From the cell containing the given text, extract its center point as (x, y) coordinate. 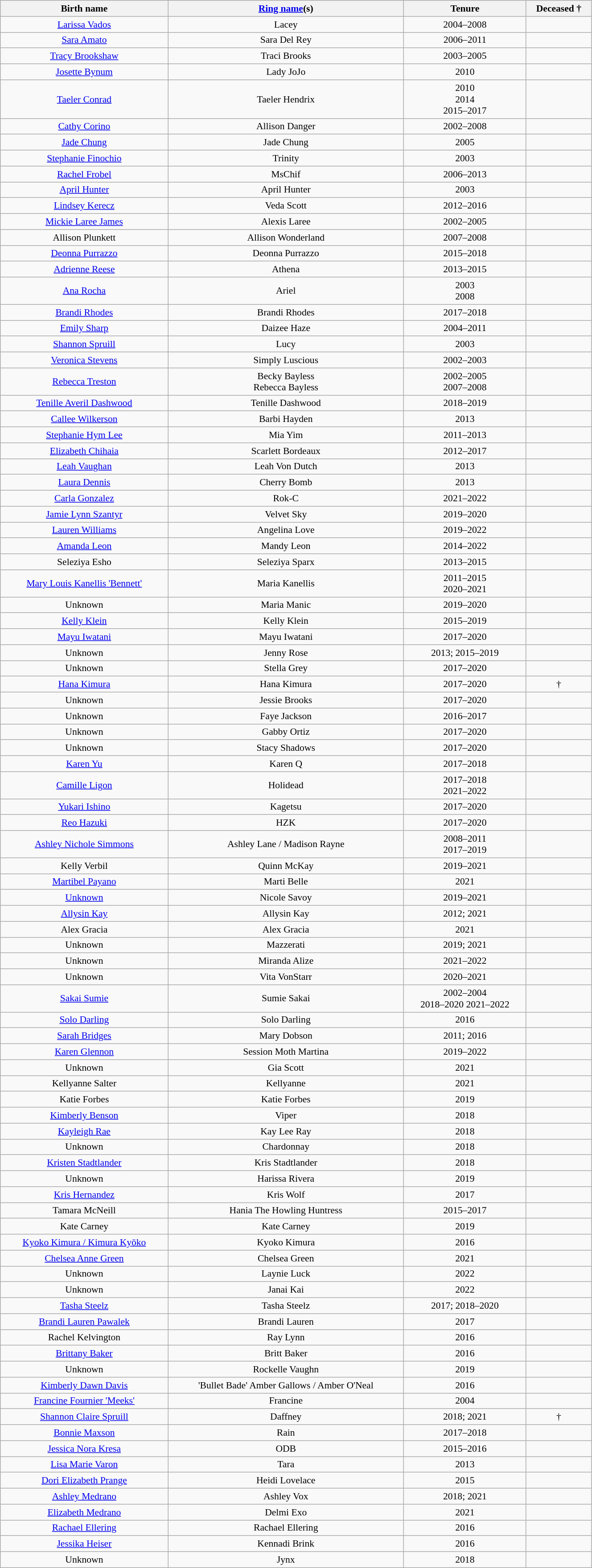
Elizabeth Chihaia (84, 451)
Lacey (286, 25)
Ashley Vox (286, 1496)
2006–2011 (465, 40)
2018–2019 (465, 403)
Veda Scott (286, 206)
Scarlett Bordeaux (286, 451)
Kay Lee Ray (286, 1131)
Leah Vaughan (84, 467)
Taeler Hendrix (286, 99)
Adrienne Reese (84, 270)
Cherry Bomb (286, 483)
Janai Kai (286, 1290)
Maria Manic (286, 605)
2015–2019 (465, 621)
Mickie Laree James (84, 222)
Sara Del Rey (286, 40)
Karen Yu (84, 764)
Rachel Kelvington (84, 1338)
Marti Belle (286, 882)
2012–2016 (465, 206)
Brandi Lauren Pawalek (84, 1322)
Chardonnay (286, 1147)
Kris Stadtlander (286, 1163)
Martibel Payano (84, 882)
2012–2017 (465, 451)
2003–2005 (465, 56)
Hania The Howling Huntress (286, 1211)
Tenure (465, 8)
Amanda Leon (84, 546)
2017–20182021–2022 (465, 785)
2015–2016 (465, 1449)
Stephanie Finochio (84, 158)
Tamara McNeill (84, 1211)
Jynx (286, 1560)
2013; 2015–2019 (465, 653)
Rockelle Vaughn (286, 1369)
Miranda Alize (286, 961)
Brittany Baker (84, 1354)
Kyoko Kimura (286, 1242)
Veronica Stevens (84, 360)
Bonnie Maxson (84, 1433)
2010 (465, 72)
Mary Dobson (286, 1036)
2006–2013 (465, 174)
Ashley Nichole Simmons (84, 844)
2011–20152020–2021 (465, 584)
Angelina Love (286, 530)
Maria Kanellis (286, 584)
Viper (286, 1115)
Kimberly Benson (84, 1115)
201020142015–2017 (465, 99)
Tracy Brookshaw (84, 56)
Emily Sharp (84, 328)
Kellyanne Salter (84, 1084)
Tara (286, 1465)
Simply Luscious (286, 360)
Leah Von Dutch (286, 467)
2002–2003 (465, 360)
ODB (286, 1449)
Francine (286, 1401)
2015–2018 (465, 254)
Larissa Vados (84, 25)
Ariel (286, 291)
Kennadi Brink (286, 1544)
Heidi Lovelace (286, 1481)
2002–2008 (465, 127)
2004–2008 (465, 25)
Ring name(s) (286, 8)
Nicole Savoy (286, 898)
Rok-C (286, 499)
Yukari Ishino (84, 807)
Taeler Conrad (84, 99)
Kayleigh Rae (84, 1131)
Stacy Shadows (286, 748)
Tenille Dashwood (286, 403)
Elizabeth Medrano (84, 1512)
2012; 2021 (465, 913)
Trinity (286, 158)
Kyoko Kimura / Kimura Kyōko (84, 1242)
Lucy (286, 344)
2002–20042018–2020 2021–2022 (465, 998)
Tenille Averil Dashwood (84, 403)
2002–20052007–2008 (465, 381)
Shannon Spruill (84, 344)
Laynie Luck (286, 1274)
Jamie Lynn Szantyr (84, 514)
Stephanie Hym Lee (84, 435)
Allison Plunkett (84, 237)
Lauren Williams (84, 530)
Dori Elizabeth Prange (84, 1481)
Traci Brooks (286, 56)
Daffney (286, 1417)
Camille Ligon (84, 785)
Reo Hazuki (84, 823)
2007–2008 (465, 237)
Daizee Haze (286, 328)
2015–2017 (465, 1211)
2011; 2016 (465, 1036)
Kimberly Dawn Davis (84, 1385)
HZK (286, 823)
Quinn McKay (286, 866)
'Bullet Bade' Amber Gallows / Amber O'Neal (286, 1385)
20032008 (465, 291)
Holidead (286, 785)
Alexis Laree (286, 222)
Ashley Lane / Madison Rayne (286, 844)
Callee Wilkerson (84, 419)
Josette Bynum (84, 72)
Velvet Sky (286, 514)
Allison Danger (286, 127)
Rain (286, 1433)
Mia Yim (286, 435)
Ashley Medrano (84, 1496)
Rachel Frobel (84, 174)
Kelly Verbil (84, 866)
Kristen Stadtlander (84, 1163)
Seleziya Esho (84, 562)
Session Moth Martina (286, 1052)
2014–2022 (465, 546)
Britt Baker (286, 1354)
2019; 2021 (465, 945)
2016–2017 (465, 716)
Karen Glennon (84, 1052)
Faye Jackson (286, 716)
Jessika Heiser (84, 1544)
2004 (465, 1401)
Mandy Leon (286, 546)
2015 (465, 1481)
Athena (286, 270)
Kagetsu (286, 807)
Allison Wonderland (286, 237)
Jessie Brooks (286, 700)
Mazzerati (286, 945)
Brandi Lauren (286, 1322)
Sarah Bridges (84, 1036)
Sara Amato (84, 40)
2008–20112017–2019 (465, 844)
2005 (465, 143)
Stella Grey (286, 668)
Rebecca Treston (84, 381)
Chelsea Anne Green (84, 1258)
Delmi Exo (286, 1512)
Ana Rocha (84, 291)
Sumie Sakai (286, 998)
Shannon Claire Spruill (84, 1417)
Chelsea Green (286, 1258)
Sakai Sumie (84, 998)
Vita VonStarr (286, 977)
Carla Gonzalez (84, 499)
2020–2021 (465, 977)
Cathy Corino (84, 127)
Barbi Hayden (286, 419)
Lady JoJo (286, 72)
Kris Wolf (286, 1195)
Karen Q (286, 764)
Kellyanne (286, 1084)
Seleziya Sparx (286, 562)
Lindsey Kerecz (84, 206)
Lisa Marie Varon (84, 1465)
Birth name (84, 8)
Jessica Nora Kresa (84, 1449)
2002–2005 (465, 222)
2004–2011 (465, 328)
Ray Lynn (286, 1338)
Mary Louis Kanellis 'Bennett' (84, 584)
Gia Scott (286, 1068)
Becky BaylessRebecca Bayless (286, 381)
Deceased † (559, 8)
Harissa Rivera (286, 1179)
MsChif (286, 174)
Gabby Ortiz (286, 732)
Laura Dennis (84, 483)
2011–2013 (465, 435)
Francine Fournier 'Meeks' (84, 1401)
Jenny Rose (286, 653)
2017; 2018–2020 (465, 1306)
Kris Hernandez (84, 1195)
